Detect which cell encompasses the target text, then output its (x, y) center coordinate. 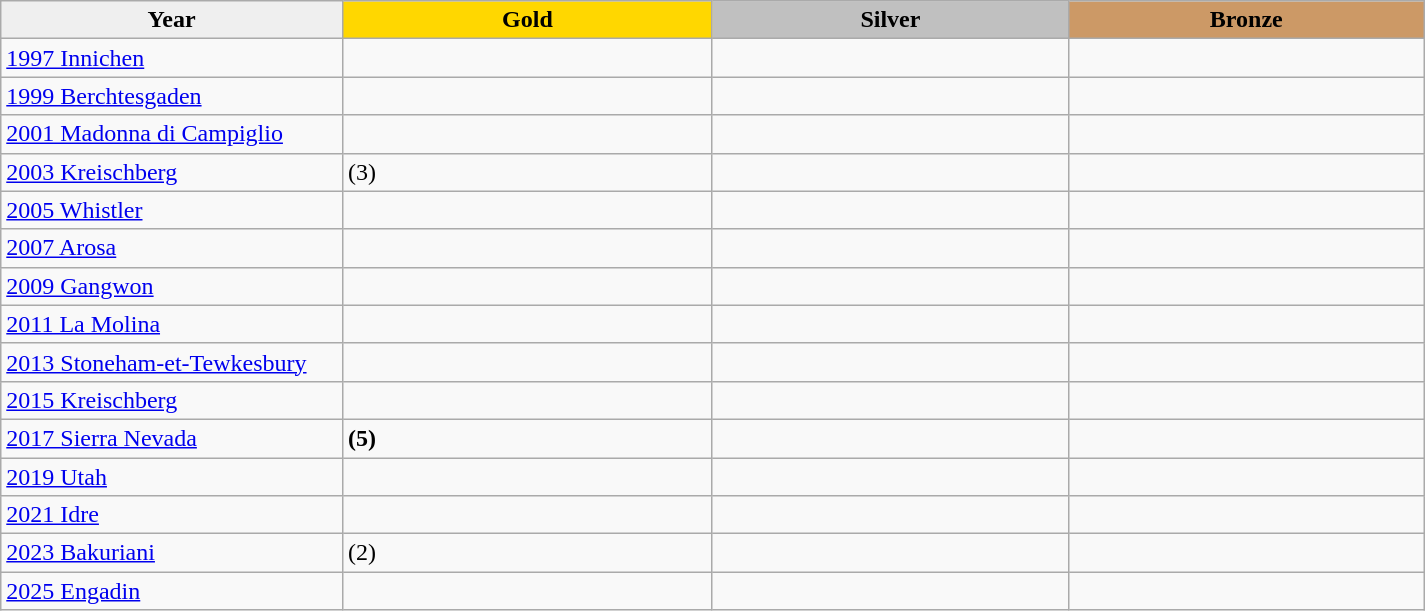
2011 La Molina (172, 324)
(5) (527, 438)
1997 Innichen (172, 58)
2015 Kreischberg (172, 400)
2003 Kreischberg (172, 172)
2001 Madonna di Campiglio (172, 134)
(2) (527, 553)
2023 Bakuriani (172, 553)
2025 Engadin (172, 591)
2021 Idre (172, 515)
2009 Gangwon (172, 286)
2007 Arosa (172, 248)
1999 Berchtesgaden (172, 96)
Year (172, 20)
2019 Utah (172, 477)
2013 Stoneham-et-Tewkesbury (172, 362)
2017 Sierra Nevada (172, 438)
Silver (890, 20)
2005 Whistler (172, 210)
(3) (527, 172)
Bronze (1246, 20)
Gold (527, 20)
